Return [X, Y] of the center of cell containing provided text 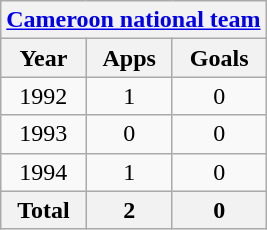
1994 [44, 172]
Year [44, 58]
Apps [129, 58]
1993 [44, 134]
Cameroon national team [134, 20]
Total [44, 210]
2 [129, 210]
1992 [44, 96]
Goals [219, 58]
